From the cell containing the given text, extract its center point as (x, y) coordinate. 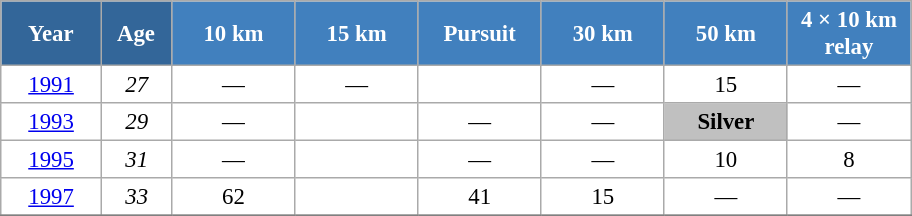
1991 (52, 85)
29 (136, 122)
10 km (234, 34)
Year (52, 34)
Age (136, 34)
41 (480, 197)
1997 (52, 197)
27 (136, 85)
1995 (52, 160)
1993 (52, 122)
Pursuit (480, 34)
4 × 10 km relay (848, 34)
62 (234, 197)
10 (726, 160)
33 (136, 197)
8 (848, 160)
30 km (602, 34)
31 (136, 160)
Silver (726, 122)
15 km (356, 34)
50 km (726, 34)
